Return the (X, Y) coordinate for the center point of the cell that contains the specified text.  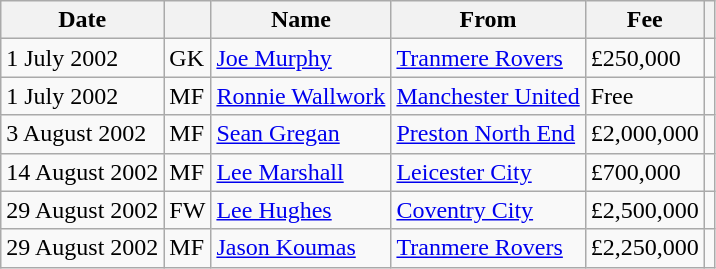
Preston North End (488, 134)
FW (188, 210)
£700,000 (644, 172)
Leicester City (488, 172)
Name (301, 20)
Fee (644, 20)
Date (82, 20)
Joe Murphy (301, 58)
14 August 2002 (82, 172)
GK (188, 58)
£250,000 (644, 58)
Lee Hughes (301, 210)
Ronnie Wallwork (301, 96)
Sean Gregan (301, 134)
Free (644, 96)
Manchester United (488, 96)
£2,250,000 (644, 248)
£2,500,000 (644, 210)
Coventry City (488, 210)
Lee Marshall (301, 172)
3 August 2002 (82, 134)
From (488, 20)
Jason Koumas (301, 248)
£2,000,000 (644, 134)
